Return (X, Y) of the center of cell containing provided text 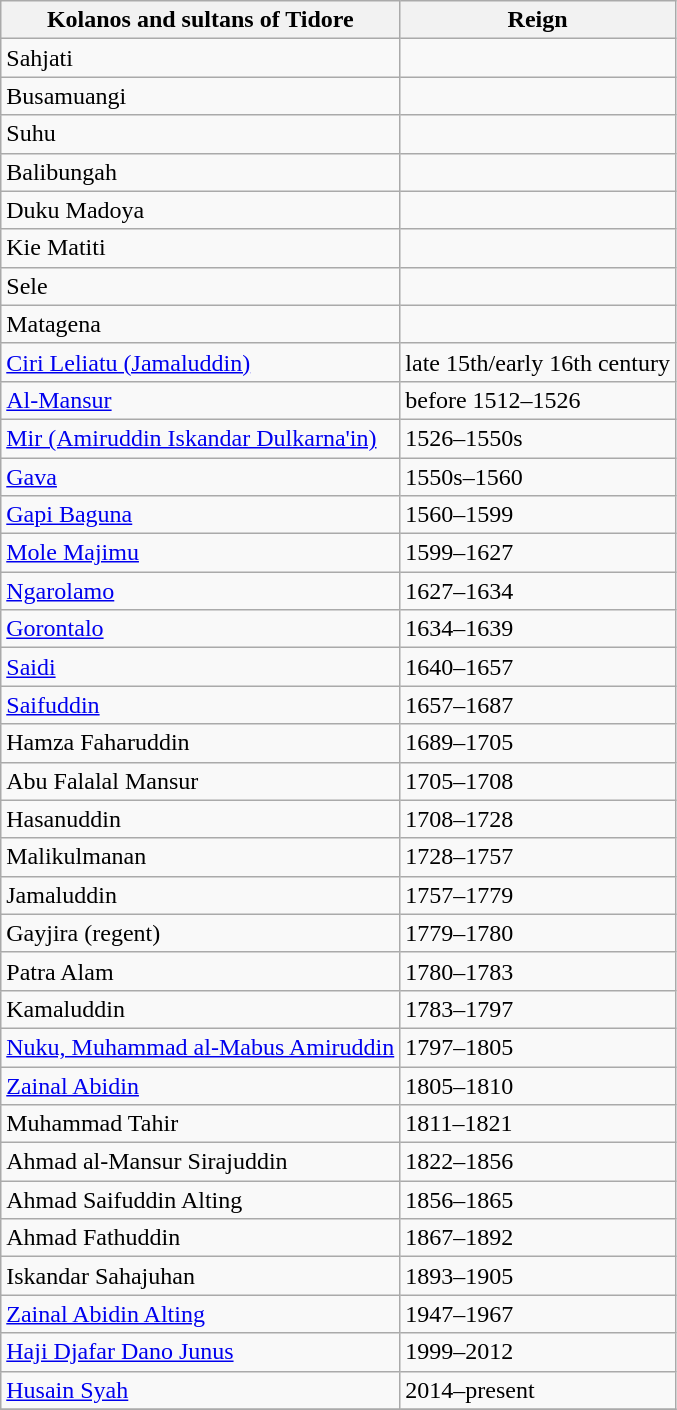
Mir (Amiruddin Iskandar Dulkarna'in) (200, 438)
Malikulmanan (200, 857)
Ciri Leliatu (Jamaluddin) (200, 362)
Husain Syah (200, 1390)
Jamaluddin (200, 895)
1867–1892 (538, 1238)
Zainal Abidin Alting (200, 1314)
1705–1708 (538, 781)
Reign (538, 20)
1634–1639 (538, 629)
Abu Falalal Mansur (200, 781)
1783–1797 (538, 1009)
Ahmad al-Mansur Sirajuddin (200, 1162)
1797–1805 (538, 1047)
Patra Alam (200, 971)
1550s–1560 (538, 477)
1947–1967 (538, 1314)
Balibungah (200, 172)
Nuku, Muhammad al-Mabus Amiruddin (200, 1047)
Saifuddin (200, 705)
Gava (200, 477)
1805–1810 (538, 1085)
before 1512–1526 (538, 400)
Saidi (200, 667)
Muhammad Tahir (200, 1124)
Gayjira (regent) (200, 933)
Al-Mansur (200, 400)
Suhu (200, 134)
1560–1599 (538, 515)
Duku Madoya (200, 210)
1757–1779 (538, 895)
1811–1821 (538, 1124)
Matagena (200, 324)
Haji Djafar Dano Junus (200, 1352)
Kolanos and sultans of Tidore (200, 20)
1780–1783 (538, 971)
2014–present (538, 1390)
Sele (200, 286)
1822–1856 (538, 1162)
Hasanuddin (200, 819)
Ahmad Saifuddin Alting (200, 1200)
Gapi Baguna (200, 515)
1657–1687 (538, 705)
1640–1657 (538, 667)
1627–1634 (538, 591)
1708–1728 (538, 819)
1999–2012 (538, 1352)
Zainal Abidin (200, 1085)
Hamza Faharuddin (200, 743)
1599–1627 (538, 553)
1779–1780 (538, 933)
1856–1865 (538, 1200)
1893–1905 (538, 1276)
Busamuangi (200, 96)
Ahmad Fathuddin (200, 1238)
1689–1705 (538, 743)
Ngarolamo (200, 591)
Kamaluddin (200, 1009)
Mole Majimu (200, 553)
Sahjati (200, 58)
Iskandar Sahajuhan (200, 1276)
1526–1550s (538, 438)
Kie Matiti (200, 248)
Gorontalo (200, 629)
late 15th/early 16th century (538, 362)
1728–1757 (538, 857)
